Detect which cell encompasses the target text, then output its (x, y) center coordinate. 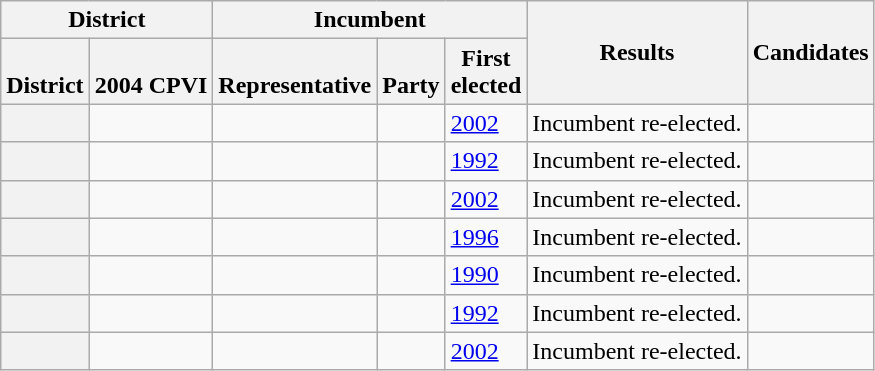
Results (637, 52)
1996 (486, 237)
1990 (486, 275)
Party (411, 72)
Candidates (810, 52)
Firstelected (486, 72)
Representative (295, 72)
2004 CPVI (151, 72)
Incumbent (370, 20)
